Output the [X, Y] coordinate of the center of the cell containing the given text.  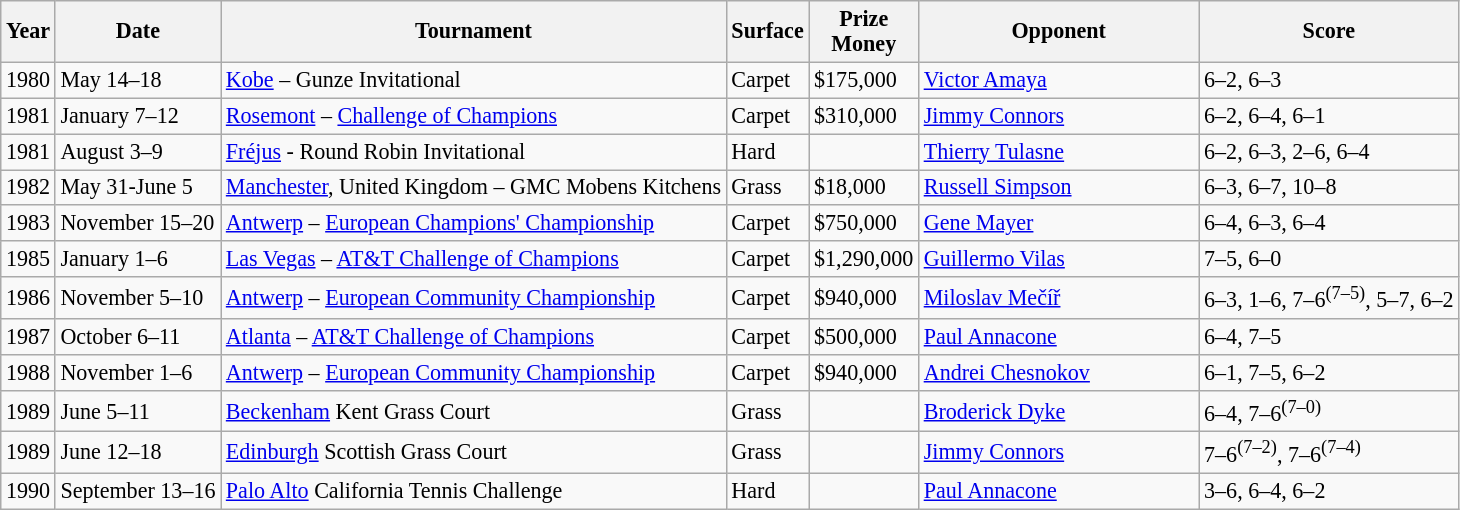
$18,000 [864, 187]
6–3, 6–7, 10–8 [1329, 187]
$1,290,000 [864, 259]
6–4, 7–5 [1329, 336]
7–5, 6–0 [1329, 259]
6–2, 6–4, 6–1 [1329, 116]
November 5–10 [138, 298]
Fréjus - Round Robin Invitational [474, 151]
6–4, 6–3, 6–4 [1329, 223]
May 31-June 5 [138, 187]
September 13–16 [138, 491]
January 7–12 [138, 116]
May 14–18 [138, 80]
Manchester, United Kingdom – GMC Mobens Kitchens [474, 187]
Date [138, 30]
Rosemont – Challenge of Champions [474, 116]
October 6–11 [138, 336]
1983 [28, 223]
1987 [28, 336]
$500,000 [864, 336]
$750,000 [864, 223]
Broderick Dyke [1059, 411]
June 5–11 [138, 411]
1980 [28, 80]
1982 [28, 187]
1986 [28, 298]
Surface [768, 30]
6–2, 6–3, 2–6, 6–4 [1329, 151]
6–1, 7–5, 6–2 [1329, 372]
November 15–20 [138, 223]
6–4, 7–6(7–0) [1329, 411]
Gene Mayer [1059, 223]
Russell Simpson [1059, 187]
Miloslav Mečíř [1059, 298]
$310,000 [864, 116]
Andrei Chesnokov [1059, 372]
Kobe – Gunze Invitational [474, 80]
Antwerp – European Champions' Championship [474, 223]
Score [1329, 30]
Prize Money [864, 30]
1990 [28, 491]
Beckenham Kent Grass Court [474, 411]
7–6(7–2), 7–6(7–4) [1329, 453]
Year [28, 30]
Edinburgh Scottish Grass Court [474, 453]
6–2, 6–3 [1329, 80]
3–6, 6–4, 6–2 [1329, 491]
Guillermo Vilas [1059, 259]
August 3–9 [138, 151]
Tournament [474, 30]
Victor Amaya [1059, 80]
Thierry Tulasne [1059, 151]
6–3, 1–6, 7–6(7–5), 5–7, 6–2 [1329, 298]
January 1–6 [138, 259]
Palo Alto California Tennis Challenge [474, 491]
June 12–18 [138, 453]
$175,000 [864, 80]
November 1–6 [138, 372]
Opponent [1059, 30]
Las Vegas – AT&T Challenge of Champions [474, 259]
Atlanta – AT&T Challenge of Champions [474, 336]
1985 [28, 259]
1988 [28, 372]
